Detect which cell encompasses the target text, then output its [X, Y] center coordinate. 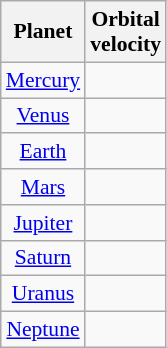
Saturn [43, 258]
Jupiter [43, 223]
Earth [43, 152]
Mercury [43, 80]
Uranus [43, 294]
Orbitalvelocity [126, 32]
Neptune [43, 330]
Mars [43, 187]
Planet [43, 32]
Venus [43, 116]
